From the cell containing the given text, extract its center point as (X, Y) coordinate. 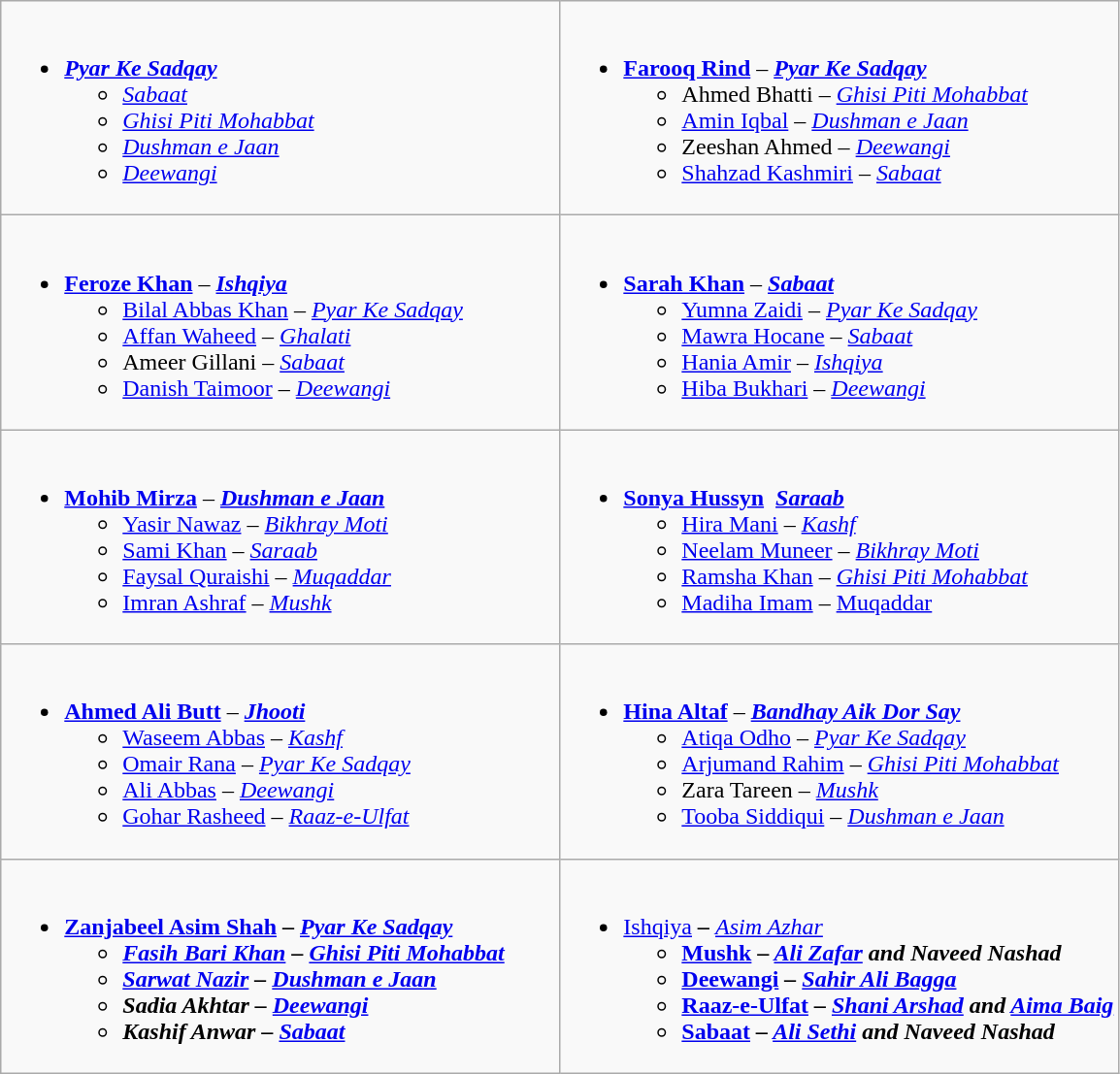
Sarah Khan – SabaatYumna Zaidi – Pyar Ke SadqayMawra Hocane – SabaatHania Amir – IshqiyaHiba Bukhari – Deewangi (840, 322)
Zanjabeel Asim Shah – Pyar Ke SadqayFasih Bari Khan – Ghisi Piti MohabbatSarwat Nazir – Dushman e JaanSadia Akhtar – DeewangiKashif Anwar – Sabaat (280, 966)
Sonya Hussyn SaraabHira Mani – KashfNeelam Muneer – Bikhray MotiRamsha Khan – Ghisi Piti MohabbatMadiha Imam – Muqaddar (840, 537)
Pyar Ke SadqaySabaatGhisi Piti MohabbatDushman e JaanDeewangi (280, 109)
Feroze Khan – IshqiyaBilal Abbas Khan – Pyar Ke SadqayAffan Waheed – GhalatiAmeer Gillani – SabaatDanish Taimoor – Deewangi (280, 322)
Mohib Mirza – Dushman e JaanYasir Nawaz – Bikhray MotiSami Khan – SaraabFaysal Quraishi – MuqaddarImran Ashraf – Mushk (280, 537)
Hina Altaf – Bandhay Aik Dor SayAtiqa Odho – Pyar Ke SadqayArjumand Rahim – Ghisi Piti MohabbatZara Tareen – MushkTooba Siddiqui – Dushman e Jaan (840, 751)
Farooq Rind – Pyar Ke SadqayAhmed Bhatti – Ghisi Piti MohabbatAmin Iqbal – Dushman e JaanZeeshan Ahmed – DeewangiShahzad Kashmiri – Sabaat (840, 109)
Ahmed Ali Butt – JhootiWaseem Abbas – KashfOmair Rana – Pyar Ke SadqayAli Abbas – DeewangiGohar Rasheed – Raaz-e-Ulfat (280, 751)
